Search for the cell housing the specified text and yield its (x, y) center coordinate. 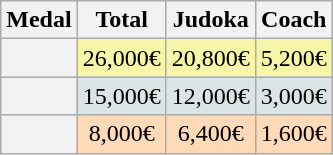
8,000€ (122, 134)
1,600€ (294, 134)
15,000€ (122, 96)
6,400€ (210, 134)
5,200€ (294, 58)
20,800€ (210, 58)
Medal (39, 20)
3,000€ (294, 96)
26,000€ (122, 58)
Coach (294, 20)
Total (122, 20)
12,000€ (210, 96)
Judoka (210, 20)
